Determine the (X, Y) coordinate at the center of the cell enclosing the given text.  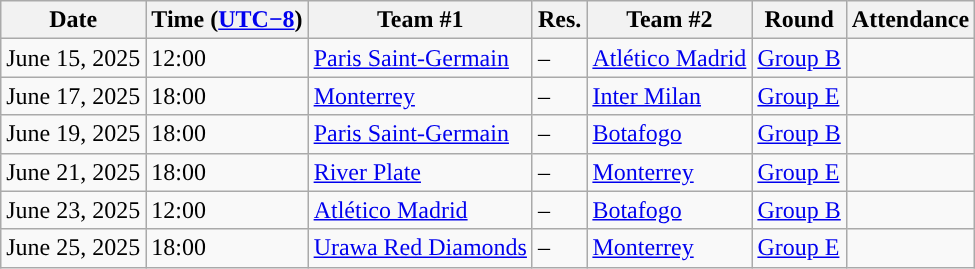
Round (799, 20)
Attendance (910, 20)
Date (74, 20)
June 19, 2025 (74, 134)
Inter Milan (670, 96)
Urawa Red Diamonds (420, 248)
Time (UTC−8) (227, 20)
Team #1 (420, 20)
June 15, 2025 (74, 58)
Team #2 (670, 20)
June 21, 2025 (74, 172)
June 25, 2025 (74, 248)
June 23, 2025 (74, 210)
Res. (559, 20)
River Plate (420, 172)
June 17, 2025 (74, 96)
